Search for the cell housing the specified text and yield its (X, Y) center coordinate. 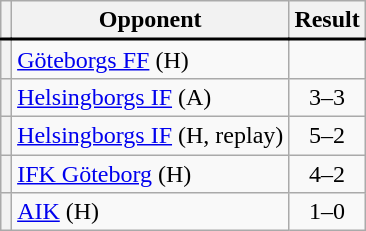
3–3 (327, 97)
Göteborgs FF (H) (150, 60)
AIK (H) (150, 212)
4–2 (327, 173)
Helsingborgs IF (H, replay) (150, 135)
Helsingborgs IF (A) (150, 97)
Result (327, 20)
5–2 (327, 135)
IFK Göteborg (H) (150, 173)
1–0 (327, 212)
Opponent (150, 20)
